Extract the (X, Y) coordinate from the center of the cell holding the provided text.  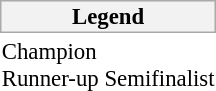
Legend (108, 16)
